Extract the [X, Y] coordinate from the center of the cell holding the provided text.  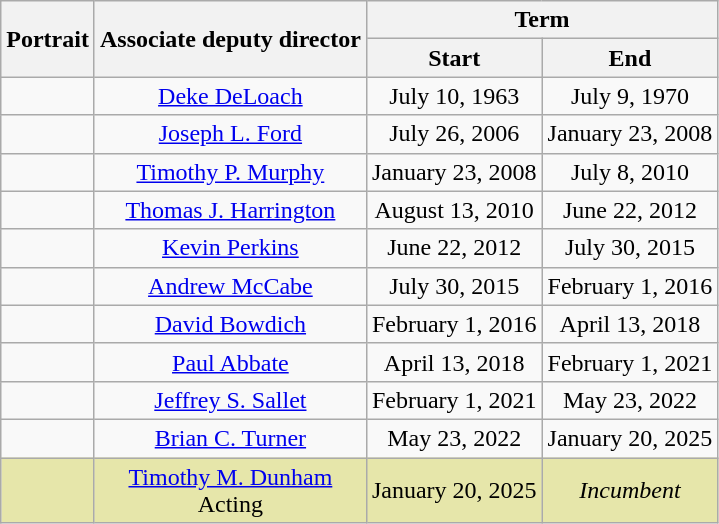
Incumbent [630, 490]
Jeffrey S. Sallet [230, 400]
Term [542, 20]
David Bowdich [230, 324]
July 8, 2010 [630, 172]
Joseph L. Ford [230, 134]
Associate deputy director [230, 39]
Deke DeLoach [230, 96]
July 9, 1970 [630, 96]
Start [454, 58]
End [630, 58]
Kevin Perkins [230, 248]
Brian C. Turner [230, 438]
Thomas J. Harrington [230, 210]
Portrait [48, 39]
July 26, 2006 [454, 134]
Paul Abbate [230, 362]
August 13, 2010 [454, 210]
July 10, 1963 [454, 96]
Andrew McCabe [230, 286]
Timothy M. DunhamActing [230, 490]
Timothy P. Murphy [230, 172]
